Pinpoint the cell where the given text exists, returning its (x, y) midpoint coordinate. 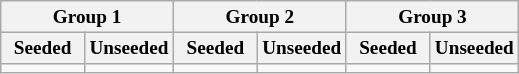
Group 1 (88, 17)
Group 2 (260, 17)
Group 3 (432, 17)
